Detect which cell encompasses the target text, then output its (x, y) center coordinate. 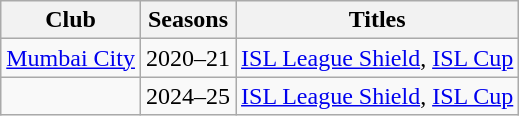
Club (71, 20)
Seasons (188, 20)
Titles (378, 20)
2020–21 (188, 58)
2024–25 (188, 96)
Mumbai City (71, 58)
